Capture the cell that displays the provided text and extract its [X, Y] central coordinate. 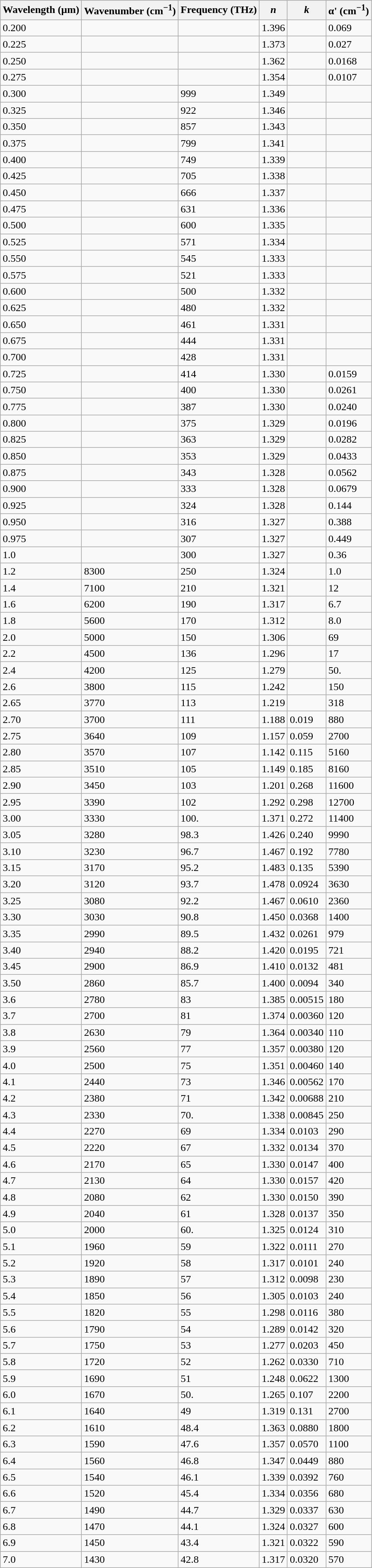
1.201 [273, 785]
2900 [130, 967]
17 [349, 654]
1960 [130, 1247]
54 [219, 1329]
67 [219, 1148]
7100 [130, 588]
0.0142 [306, 1329]
3.50 [41, 983]
2780 [130, 999]
180 [349, 999]
110 [349, 1032]
3640 [130, 736]
1.289 [273, 1329]
3.9 [41, 1049]
0.0196 [349, 423]
2.65 [41, 703]
270 [349, 1247]
7.0 [41, 1559]
2.0 [41, 637]
414 [219, 374]
77 [219, 1049]
0.0327 [306, 1526]
0.0562 [349, 472]
55 [219, 1312]
0.0203 [306, 1345]
7780 [349, 851]
1.142 [273, 752]
0.0679 [349, 489]
0.107 [306, 1394]
3.8 [41, 1032]
1.292 [273, 802]
318 [349, 703]
75 [219, 1065]
1.262 [273, 1362]
0.069 [349, 28]
230 [349, 1279]
1520 [130, 1494]
316 [219, 522]
420 [349, 1181]
2.6 [41, 687]
2170 [130, 1164]
1.450 [273, 917]
1820 [130, 1312]
11400 [349, 818]
3.35 [41, 934]
1.341 [273, 143]
89.5 [219, 934]
47.6 [219, 1444]
2.2 [41, 654]
59 [219, 1247]
2080 [130, 1197]
1800 [349, 1428]
85.7 [219, 983]
1.279 [273, 670]
0.925 [41, 505]
Wavelength (μm) [41, 10]
300 [219, 555]
0.298 [306, 802]
0.0159 [349, 374]
4.8 [41, 1197]
390 [349, 1197]
83 [219, 999]
70. [219, 1115]
1.351 [273, 1065]
6.4 [41, 1461]
631 [219, 209]
666 [219, 193]
571 [219, 242]
0.0330 [306, 1362]
350 [349, 1214]
0.425 [41, 176]
0.525 [41, 242]
3800 [130, 687]
Wavenumber (cm−1) [130, 10]
0.0392 [306, 1477]
4500 [130, 654]
5.5 [41, 1312]
113 [219, 703]
1750 [130, 1345]
0.625 [41, 308]
0.059 [306, 736]
721 [349, 950]
12 [349, 588]
521 [219, 275]
1.342 [273, 1098]
2.75 [41, 736]
5.3 [41, 1279]
799 [219, 143]
0.0610 [306, 901]
1.265 [273, 1394]
88.2 [219, 950]
2500 [130, 1065]
0.00380 [306, 1049]
1.219 [273, 703]
2860 [130, 983]
1.400 [273, 983]
590 [349, 1543]
1.298 [273, 1312]
0.975 [41, 538]
0.675 [41, 341]
324 [219, 505]
0.00845 [306, 1115]
0.0094 [306, 983]
56 [219, 1296]
96.7 [219, 851]
1.319 [273, 1411]
1670 [130, 1394]
2.85 [41, 769]
0.192 [306, 851]
53 [219, 1345]
3700 [130, 720]
922 [219, 110]
86.9 [219, 967]
0.325 [41, 110]
2940 [130, 950]
1.371 [273, 818]
0.00562 [306, 1082]
630 [349, 1510]
0.0107 [349, 77]
4.1 [41, 1082]
2440 [130, 1082]
0.00688 [306, 1098]
307 [219, 538]
0.0449 [306, 1461]
3450 [130, 785]
3080 [130, 901]
3630 [349, 884]
0.0337 [306, 1510]
0.650 [41, 324]
2220 [130, 1148]
0.0111 [306, 1247]
0.300 [41, 94]
4.6 [41, 1164]
0.0368 [306, 917]
4.7 [41, 1181]
480 [219, 308]
0.0116 [306, 1312]
0.388 [349, 522]
5000 [130, 637]
42.8 [219, 1559]
3.40 [41, 950]
5600 [130, 621]
1.2 [41, 571]
8300 [130, 571]
1.306 [273, 637]
81 [219, 1016]
387 [219, 407]
3.7 [41, 1016]
0.225 [41, 44]
481 [349, 967]
1.305 [273, 1296]
0.900 [41, 489]
0.825 [41, 440]
5.9 [41, 1378]
61 [219, 1214]
0.950 [41, 522]
290 [349, 1131]
46.1 [219, 1477]
705 [219, 176]
2560 [130, 1049]
0.875 [41, 472]
1.337 [273, 193]
48.4 [219, 1428]
0.0098 [306, 1279]
1690 [130, 1378]
343 [219, 472]
6.1 [41, 1411]
1.385 [273, 999]
6.0 [41, 1394]
1.420 [273, 950]
111 [219, 720]
8160 [349, 769]
2990 [130, 934]
3.30 [41, 917]
1890 [130, 1279]
1720 [130, 1362]
1.362 [273, 61]
6.3 [41, 1444]
0.250 [41, 61]
760 [349, 1477]
1.426 [273, 835]
1540 [130, 1477]
2330 [130, 1115]
375 [219, 423]
1850 [130, 1296]
450 [349, 1345]
0.0322 [306, 1543]
1.483 [273, 868]
340 [349, 983]
1.277 [273, 1345]
57 [219, 1279]
710 [349, 1362]
3330 [130, 818]
4.0 [41, 1065]
1470 [130, 1526]
0.240 [306, 835]
1.410 [273, 967]
6.6 [41, 1494]
46.8 [219, 1461]
11600 [349, 785]
1.6 [41, 604]
0.00460 [306, 1065]
90.8 [219, 917]
1.363 [273, 1428]
0.575 [41, 275]
680 [349, 1494]
0.450 [41, 193]
1.336 [273, 209]
1.157 [273, 736]
0.850 [41, 456]
92.2 [219, 901]
310 [349, 1230]
0.800 [41, 423]
1.4 [41, 588]
380 [349, 1312]
0.475 [41, 209]
0.0137 [306, 1214]
0.0433 [349, 456]
363 [219, 440]
4.9 [41, 1214]
109 [219, 736]
0.0240 [349, 407]
1.296 [273, 654]
0.00360 [306, 1016]
0.115 [306, 752]
5.1 [41, 1247]
0.0147 [306, 1164]
461 [219, 324]
2200 [349, 1394]
79 [219, 1032]
1.347 [273, 1461]
2380 [130, 1098]
3.15 [41, 868]
3280 [130, 835]
570 [349, 1559]
1100 [349, 1444]
0.0356 [306, 1494]
93.7 [219, 884]
0.0570 [306, 1444]
0.0622 [306, 1378]
6.2 [41, 1428]
0.275 [41, 77]
2270 [130, 1131]
0.0150 [306, 1197]
1590 [130, 1444]
3390 [130, 802]
73 [219, 1082]
140 [349, 1065]
5390 [349, 868]
0.019 [306, 720]
0.272 [306, 818]
1.349 [273, 94]
999 [219, 94]
1.374 [273, 1016]
0.0282 [349, 440]
1.325 [273, 1230]
3.05 [41, 835]
0.0132 [306, 967]
α' (cm−1) [349, 10]
0.449 [349, 538]
3.10 [41, 851]
0.500 [41, 225]
370 [349, 1148]
6200 [130, 604]
103 [219, 785]
0.00515 [306, 999]
1490 [130, 1510]
62 [219, 1197]
3510 [130, 769]
0.350 [41, 127]
0.375 [41, 143]
2360 [349, 901]
98.3 [219, 835]
6.5 [41, 1477]
1920 [130, 1263]
3120 [130, 884]
44.1 [219, 1526]
136 [219, 654]
58 [219, 1263]
0.36 [349, 555]
45.4 [219, 1494]
0.400 [41, 160]
64 [219, 1181]
0.0134 [306, 1148]
Frequency (THz) [219, 10]
115 [219, 687]
4.4 [41, 1131]
3.25 [41, 901]
1.364 [273, 1032]
49 [219, 1411]
5.7 [41, 1345]
1300 [349, 1378]
0.600 [41, 291]
5.4 [41, 1296]
1.248 [273, 1378]
2130 [130, 1181]
0.0195 [306, 950]
0.0924 [306, 884]
0.0101 [306, 1263]
43.4 [219, 1543]
444 [219, 341]
0.700 [41, 357]
1610 [130, 1428]
749 [219, 160]
52 [219, 1362]
1640 [130, 1411]
2.70 [41, 720]
12700 [349, 802]
51 [219, 1378]
0.0880 [306, 1428]
1560 [130, 1461]
5160 [349, 752]
0.185 [306, 769]
1.432 [273, 934]
71 [219, 1098]
9990 [349, 835]
105 [219, 769]
3170 [130, 868]
0.200 [41, 28]
0.268 [306, 785]
3570 [130, 752]
0.00340 [306, 1032]
1.373 [273, 44]
545 [219, 258]
0.135 [306, 868]
6.8 [41, 1526]
2040 [130, 1214]
2000 [130, 1230]
2.4 [41, 670]
320 [349, 1329]
3030 [130, 917]
1.242 [273, 687]
6.9 [41, 1543]
3770 [130, 703]
2.80 [41, 752]
3.00 [41, 818]
333 [219, 489]
190 [219, 604]
0.0157 [306, 1181]
1.343 [273, 127]
5.2 [41, 1263]
n [273, 10]
0.0320 [306, 1559]
353 [219, 456]
1.8 [41, 621]
4.3 [41, 1115]
102 [219, 802]
4.2 [41, 1098]
0.775 [41, 407]
125 [219, 670]
3.6 [41, 999]
2630 [130, 1032]
857 [219, 127]
95.2 [219, 868]
k [306, 10]
3.45 [41, 967]
1.322 [273, 1247]
1790 [130, 1329]
2.95 [41, 802]
0.027 [349, 44]
0.725 [41, 374]
107 [219, 752]
1450 [130, 1543]
1.478 [273, 884]
1.149 [273, 769]
100. [219, 818]
0.0124 [306, 1230]
0.131 [306, 1411]
1400 [349, 917]
979 [349, 934]
0.0168 [349, 61]
1.354 [273, 77]
5.8 [41, 1362]
44.7 [219, 1510]
1430 [130, 1559]
65 [219, 1164]
0.750 [41, 390]
4.5 [41, 1148]
2.90 [41, 785]
5.6 [41, 1329]
1.335 [273, 225]
8.0 [349, 621]
3.20 [41, 884]
3230 [130, 851]
428 [219, 357]
0.550 [41, 258]
60. [219, 1230]
5.0 [41, 1230]
0.144 [349, 505]
1.188 [273, 720]
500 [219, 291]
4200 [130, 670]
1.396 [273, 28]
